Search for the cell housing the specified text and yield its [x, y] center coordinate. 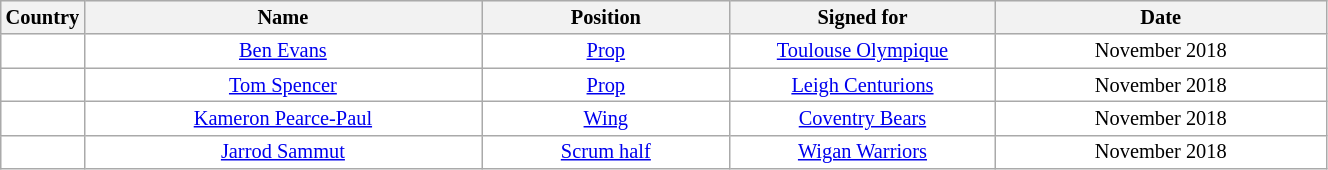
Scrum half [606, 152]
Wing [606, 118]
Name [283, 17]
Wigan Warriors [862, 152]
Signed for [862, 17]
Leigh Centurions [862, 85]
Ben Evans [283, 51]
Date [1160, 17]
Position [606, 17]
Coventry Bears [862, 118]
Country [42, 17]
Kameron Pearce-Paul [283, 118]
Toulouse Olympique [862, 51]
Tom Spencer [283, 85]
Jarrod Sammut [283, 152]
